Search for the cell housing the specified text and yield its [x, y] center coordinate. 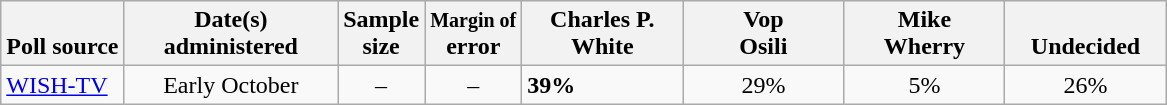
Charles P.White [602, 34]
Early October [231, 85]
WISH-TV [62, 85]
Undecided [1086, 34]
5% [924, 85]
29% [764, 85]
Margin oferror [474, 34]
Samplesize [382, 34]
26% [1086, 85]
39% [602, 85]
VopOsili [764, 34]
Poll source [62, 34]
Date(s)administered [231, 34]
MikeWherry [924, 34]
